Scan for the cell matching the given text and deliver its (x, y) coordinate at center. 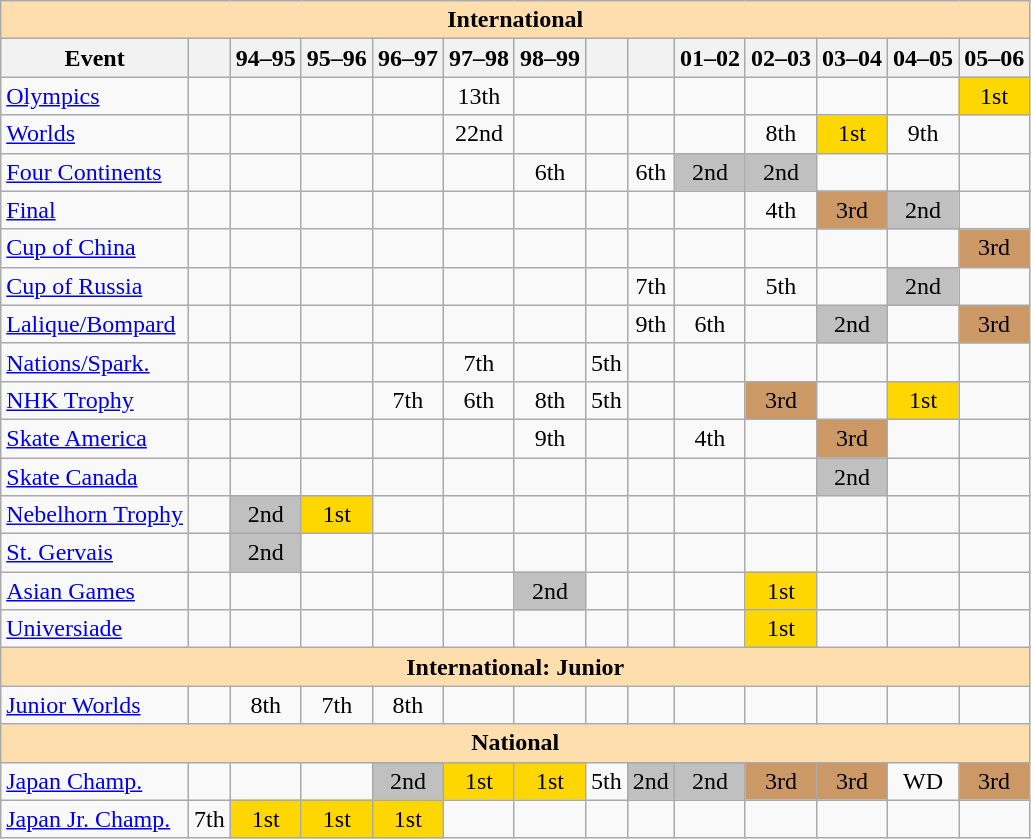
International (516, 20)
Cup of China (95, 248)
95–96 (336, 58)
22nd (478, 134)
Skate Canada (95, 477)
04–05 (924, 58)
Final (95, 210)
Japan Jr. Champ. (95, 819)
Junior Worlds (95, 705)
01–02 (710, 58)
05–06 (994, 58)
Olympics (95, 96)
Lalique/Bompard (95, 324)
13th (478, 96)
Skate America (95, 438)
St. Gervais (95, 553)
94–95 (266, 58)
Four Continents (95, 172)
Asian Games (95, 591)
Event (95, 58)
97–98 (478, 58)
03–04 (852, 58)
Japan Champ. (95, 781)
International: Junior (516, 667)
98–99 (550, 58)
Nebelhorn Trophy (95, 515)
Worlds (95, 134)
Universiade (95, 629)
NHK Trophy (95, 400)
National (516, 743)
02–03 (780, 58)
96–97 (408, 58)
Nations/Spark. (95, 362)
Cup of Russia (95, 286)
WD (924, 781)
